Locate the cell with the specified text and output its (x, y) center coordinate. 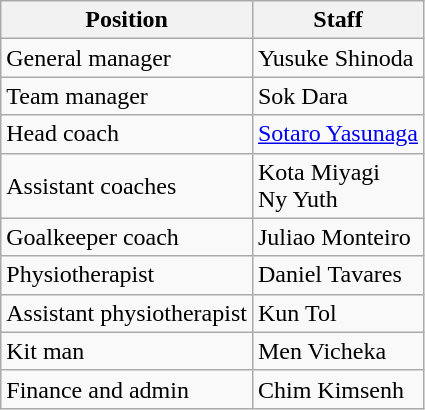
Head coach (127, 134)
Position (127, 20)
Physiotherapist (127, 275)
Staff (338, 20)
Assistant coaches (127, 186)
Chim Kimsenh (338, 389)
Juliao Monteiro (338, 237)
Team manager (127, 96)
Men Vicheka (338, 351)
General manager (127, 58)
Finance and admin (127, 389)
Daniel Tavares (338, 275)
Sotaro Yasunaga (338, 134)
Kit man (127, 351)
Yusuke Shinoda (338, 58)
Goalkeeper coach (127, 237)
Kota Miyagi Ny Yuth (338, 186)
Sok Dara (338, 96)
Assistant physiotherapist (127, 313)
Kun Tol (338, 313)
